Determine the [X, Y] coordinate at the center of the cell enclosing the given text.  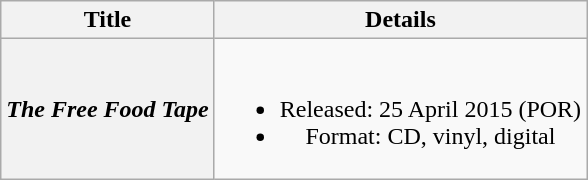
Details [400, 20]
Released: 25 April 2015 (POR)Format: CD, vinyl, digital [400, 109]
Title [108, 20]
The Free Food Tape [108, 109]
